Extract the [X, Y] coordinate from the center of the cell holding the provided text.  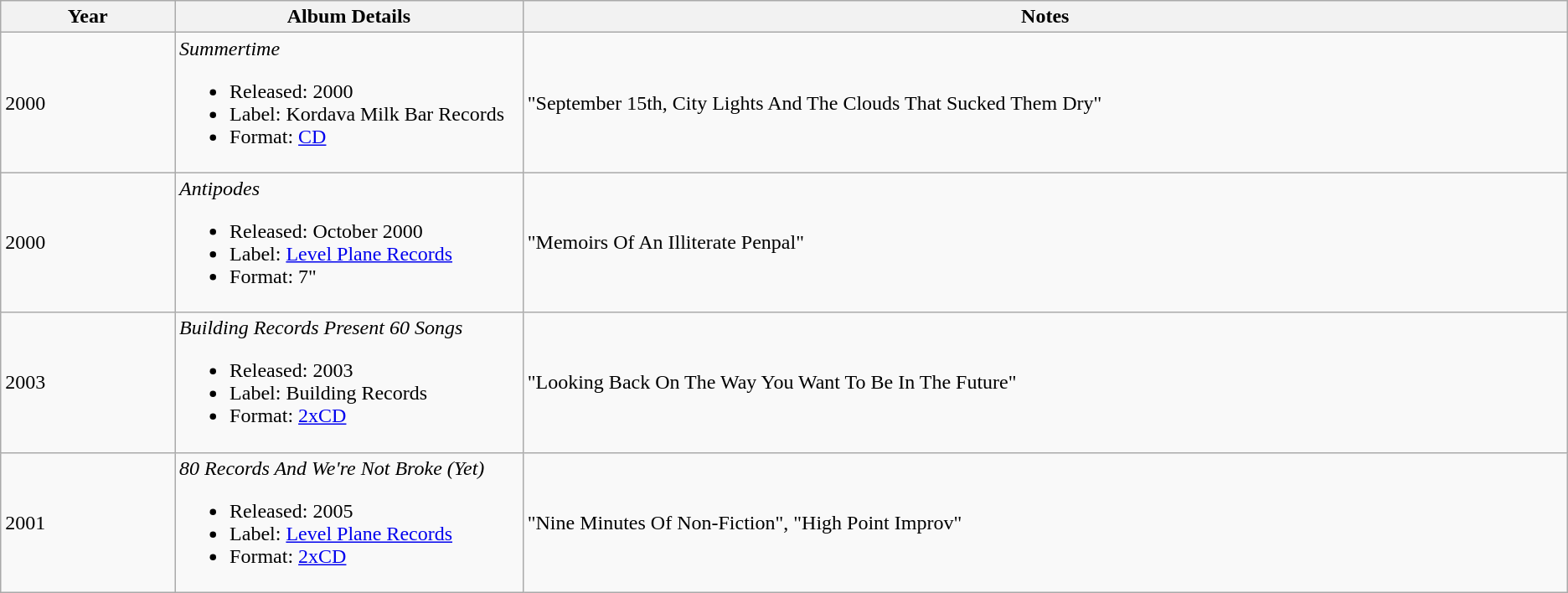
80 Records And We're Not Broke (Yet)Released: 2005Label: Level Plane RecordsFormat: 2xCD [349, 523]
SummertimeReleased: 2000Label: Kordava Milk Bar RecordsFormat: CD [349, 102]
"Nine Minutes Of Non-Fiction", "High Point Improv" [1045, 523]
AntipodesReleased: October 2000Label: Level Plane RecordsFormat: 7" [349, 243]
Notes [1045, 17]
"September 15th, City Lights And The Clouds That Sucked Them Dry" [1045, 102]
Building Records Present 60 SongsReleased: 2003Label: Building RecordsFormat: 2xCD [349, 382]
Year [88, 17]
"Memoirs Of An Illiterate Penpal" [1045, 243]
2001 [88, 523]
2003 [88, 382]
"Looking Back On The Way You Want To Be In The Future" [1045, 382]
Album Details [349, 17]
